Provide the [x, y] coordinate of the cell's center where the given text is located.  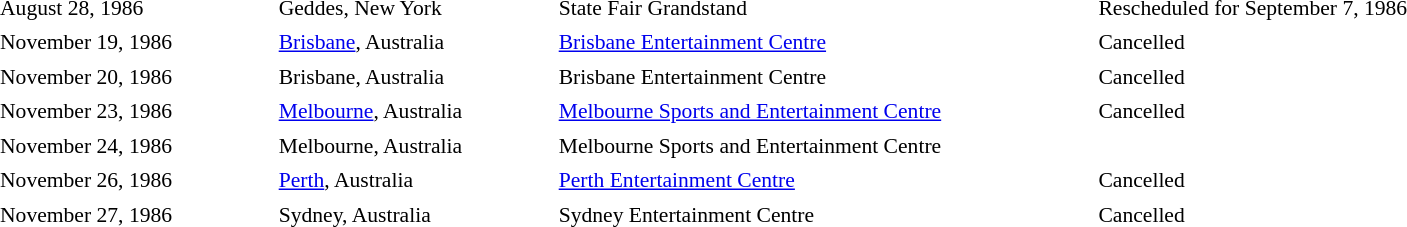
Perth, Australia [414, 180]
Perth Entertainment Centre [824, 180]
